Search for the cell housing the specified text and yield its [X, Y] center coordinate. 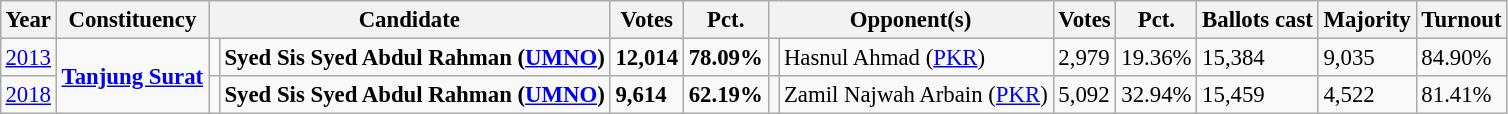
Zamil Najwah Arbain (PKR) [916, 95]
9,614 [646, 95]
Tanjung Surat [132, 76]
32.94% [1156, 95]
15,459 [1258, 95]
2018 [28, 95]
Turnout [1462, 20]
Candidate [409, 20]
9,035 [1367, 57]
Constituency [132, 20]
4,522 [1367, 95]
Opponent(s) [910, 20]
19.36% [1156, 57]
81.41% [1462, 95]
Majority [1367, 20]
62.19% [726, 95]
15,384 [1258, 57]
Ballots cast [1258, 20]
Year [28, 20]
78.09% [726, 57]
2013 [28, 57]
5,092 [1084, 95]
2,979 [1084, 57]
12,014 [646, 57]
84.90% [1462, 57]
Hasnul Ahmad (PKR) [916, 57]
